Pinpoint the cell where the given text exists, returning its (X, Y) midpoint coordinate. 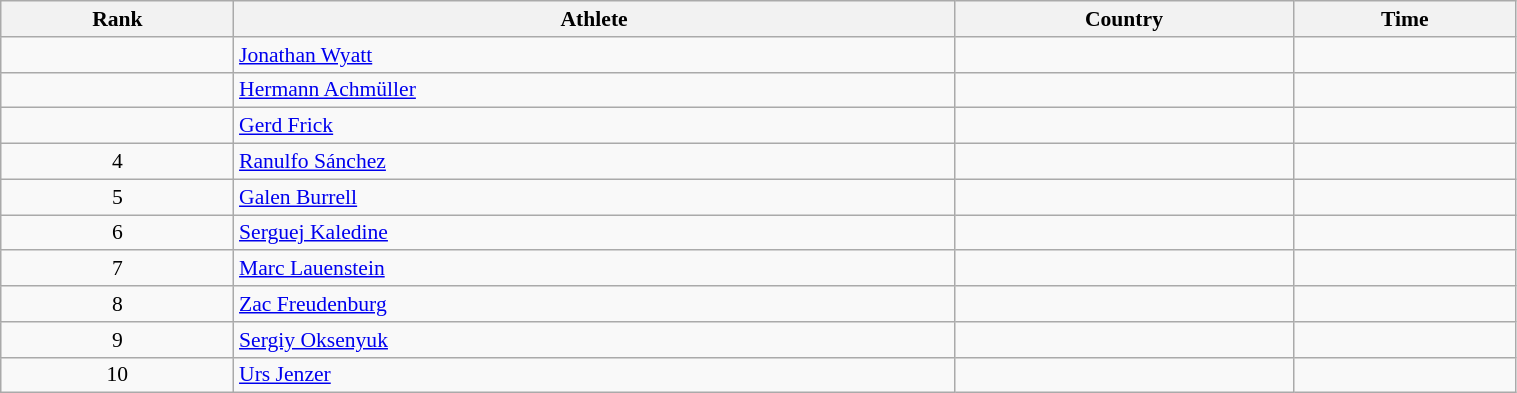
Hermann Achmüller (594, 90)
10 (118, 375)
Gerd Frick (594, 126)
Zac Freudenburg (594, 304)
Marc Lauenstein (594, 269)
Time (1405, 19)
Galen Burrell (594, 197)
6 (118, 233)
5 (118, 197)
Urs Jenzer (594, 375)
7 (118, 269)
Sergiy Oksenyuk (594, 340)
8 (118, 304)
4 (118, 162)
Country (1124, 19)
Ranulfo Sánchez (594, 162)
Athlete (594, 19)
9 (118, 340)
Serguej Kaledine (594, 233)
Rank (118, 19)
Jonathan Wyatt (594, 55)
